Find where the given text appears and provide that cell's center as [x, y] coordinate. 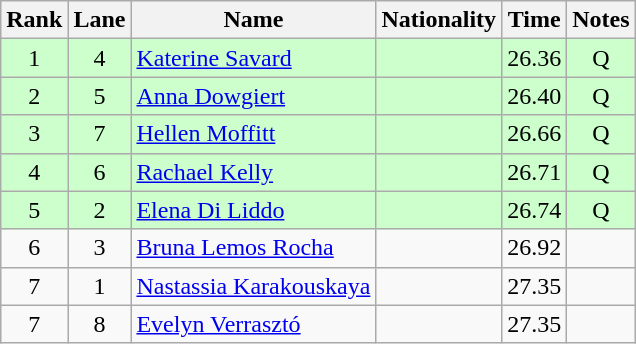
Katerine Savard [254, 58]
26.66 [534, 134]
26.92 [534, 248]
Rachael Kelly [254, 172]
26.36 [534, 58]
Time [534, 20]
26.40 [534, 96]
Nastassia Karakouskaya [254, 286]
26.71 [534, 172]
Evelyn Verrasztó [254, 324]
Anna Dowgiert [254, 96]
Hellen Moffitt [254, 134]
Elena Di Liddo [254, 210]
Nationality [439, 20]
Lane [100, 20]
Name [254, 20]
Bruna Lemos Rocha [254, 248]
26.74 [534, 210]
8 [100, 324]
Notes [601, 20]
Rank [34, 20]
